Return [x, y] of the center of cell containing provided text 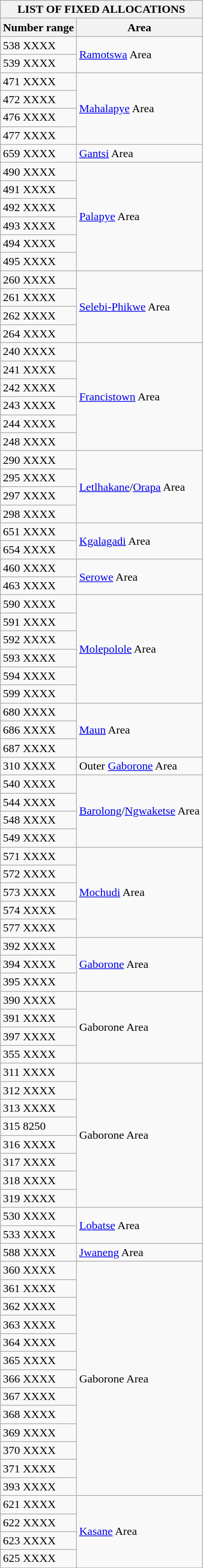
248 XXXX [39, 442]
318 XXXX [39, 1180]
686 XXXX [39, 730]
390 XXXX [39, 1000]
360 XXXX [39, 1270]
Francistown Area [139, 397]
366 XXXX [39, 1379]
365 XXXX [39, 1360]
371 XXXX [39, 1469]
591 XXXX [39, 622]
368 XXXX [39, 1415]
317 XXXX [39, 1162]
463 XXXX [39, 586]
573 XXXX [39, 892]
395 XXXX [39, 982]
477 XXXX [39, 135]
476 XXXX [39, 117]
539 XXXX [39, 63]
548 XXXX [39, 820]
594 XXXX [39, 676]
651 XXXX [39, 532]
Molepolole Area [139, 649]
Number range [39, 27]
571 XXXX [39, 856]
577 XXXX [39, 928]
290 XXXX [39, 460]
654 XXXX [39, 550]
298 XXXX [39, 514]
471 XXXX [39, 81]
623 XXXX [39, 1541]
Letlhakane/Orapa Area [139, 487]
319 XXXX [39, 1198]
493 XXXX [39, 226]
Maun Area [139, 730]
362 XXXX [39, 1306]
Kasane Area [139, 1532]
680 XXXX [39, 712]
355 XXXX [39, 1054]
492 XXXX [39, 207]
588 XXXX [39, 1252]
369 XXXX [39, 1433]
316 XXXX [39, 1144]
393 XXXX [39, 1487]
495 XXXX [39, 262]
Ramotswa Area [139, 54]
244 XXXX [39, 424]
264 XXXX [39, 334]
491 XXXX [39, 189]
394 XXXX [39, 964]
Serowe Area [139, 577]
Barolong/Ngwaketse Area [139, 811]
397 XXXX [39, 1036]
549 XXXX [39, 838]
262 XXXX [39, 316]
530 XXXX [39, 1216]
Kgalagadi Area [139, 541]
242 XXXX [39, 388]
361 XXXX [39, 1288]
659 XXXX [39, 153]
625 XXXX [39, 1559]
533 XXXX [39, 1234]
392 XXXX [39, 946]
315 8250 [39, 1126]
593 XXXX [39, 658]
391 XXXX [39, 1018]
Mahalapye Area [139, 108]
538 XXXX [39, 45]
243 XXXX [39, 406]
295 XXXX [39, 478]
687 XXXX [39, 748]
Outer Gaborone Area [139, 766]
574 XXXX [39, 910]
240 XXXX [39, 352]
Jwaneng Area [139, 1252]
494 XXXX [39, 244]
367 XXXX [39, 1397]
Area [139, 27]
592 XXXX [39, 640]
572 XXXX [39, 874]
241 XXXX [39, 370]
472 XXXX [39, 99]
Lobatse Area [139, 1225]
590 XXXX [39, 604]
Gantsi Area [139, 153]
490 XXXX [39, 171]
261 XXXX [39, 298]
364 XXXX [39, 1342]
311 XXXX [39, 1072]
LIST OF FIXED ALLOCATIONS [101, 9]
540 XXXX [39, 784]
Selebi-Phikwe Area [139, 307]
Mochudi Area [139, 892]
599 XXXX [39, 694]
370 XXXX [39, 1451]
260 XXXX [39, 280]
622 XXXX [39, 1523]
313 XXXX [39, 1108]
310 XXXX [39, 766]
544 XXXX [39, 802]
621 XXXX [39, 1505]
312 XXXX [39, 1090]
Palapye Area [139, 216]
297 XXXX [39, 496]
363 XXXX [39, 1324]
460 XXXX [39, 568]
